Pinpoint the cell where the given text exists, returning its (x, y) midpoint coordinate. 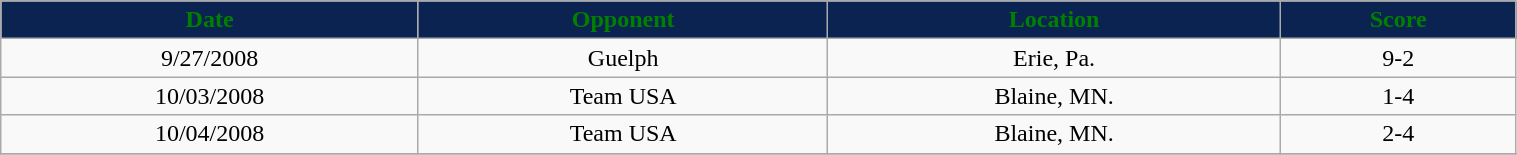
2-4 (1398, 134)
9/27/2008 (210, 58)
Guelph (622, 58)
Score (1398, 20)
10/03/2008 (210, 96)
9-2 (1398, 58)
Date (210, 20)
Erie, Pa. (1054, 58)
10/04/2008 (210, 134)
1-4 (1398, 96)
Location (1054, 20)
Opponent (622, 20)
